Provide the [X, Y] coordinate of the cell's center where the given text is located.  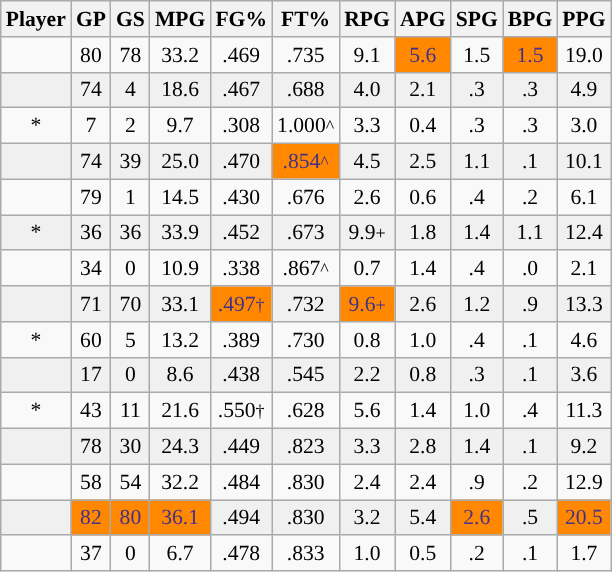
.732 [306, 304]
9.2 [584, 447]
7 [91, 126]
1.7 [584, 554]
.449 [241, 447]
.469 [241, 55]
.688 [306, 90]
36.1 [180, 518]
GS [130, 19]
.470 [241, 162]
.494 [241, 518]
Player [36, 19]
.735 [306, 55]
.550† [241, 411]
19.0 [584, 55]
.497† [241, 304]
34 [91, 269]
11.3 [584, 411]
18.6 [180, 90]
.823 [306, 447]
9.1 [367, 55]
17 [91, 375]
71 [91, 304]
12.4 [584, 233]
0.4 [423, 126]
33.2 [180, 55]
.673 [306, 233]
PPG [584, 19]
10.1 [584, 162]
.676 [306, 197]
RPG [367, 19]
39 [130, 162]
79 [91, 197]
3.0 [584, 126]
1.8 [423, 233]
54 [130, 482]
58 [91, 482]
.438 [241, 375]
GP [91, 19]
12.9 [584, 482]
1.000^ [306, 126]
4.6 [584, 340]
37 [91, 554]
9.6+ [367, 304]
43 [91, 411]
.338 [241, 269]
4.5 [367, 162]
.484 [241, 482]
33.9 [180, 233]
10.9 [180, 269]
5.4 [423, 518]
11 [130, 411]
.467 [241, 90]
2.2 [367, 375]
.545 [306, 375]
1.2 [477, 304]
.730 [306, 340]
13.3 [584, 304]
2.8 [423, 447]
8.6 [180, 375]
0.7 [367, 269]
1 [130, 197]
4 [130, 90]
MPG [180, 19]
.430 [241, 197]
SPG [477, 19]
14.5 [180, 197]
.452 [241, 233]
24.3 [180, 447]
.628 [306, 411]
BPG [530, 19]
0.6 [423, 197]
6.7 [180, 554]
.5 [530, 518]
.389 [241, 340]
.478 [241, 554]
APG [423, 19]
60 [91, 340]
0.5 [423, 554]
FG% [241, 19]
3.6 [584, 375]
2.5 [423, 162]
82 [91, 518]
70 [130, 304]
33.1 [180, 304]
.867^ [306, 269]
2 [130, 126]
30 [130, 447]
6.1 [584, 197]
9.7 [180, 126]
32.2 [180, 482]
13.2 [180, 340]
.833 [306, 554]
4.9 [584, 90]
9.9+ [367, 233]
20.5 [584, 518]
4.0 [367, 90]
3.2 [367, 518]
FT% [306, 19]
.0 [530, 269]
.308 [241, 126]
5 [130, 340]
21.6 [180, 411]
25.0 [180, 162]
.854^ [306, 162]
